From the cell containing the given text, extract its center point as (X, Y) coordinate. 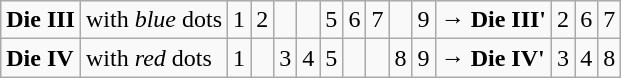
Die III (41, 20)
→ Die III' (493, 20)
with red dots (154, 58)
Die IV (41, 58)
with blue dots (154, 20)
→ Die IV' (493, 58)
